For the text-containing cell, return its midpoint in [X, Y] coordinate format. 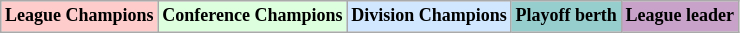
League leader [680, 16]
Division Champions [429, 16]
League Champions [80, 16]
Conference Champions [252, 16]
Playoff berth [566, 16]
